From the cell containing the given text, extract its center point as (X, Y) coordinate. 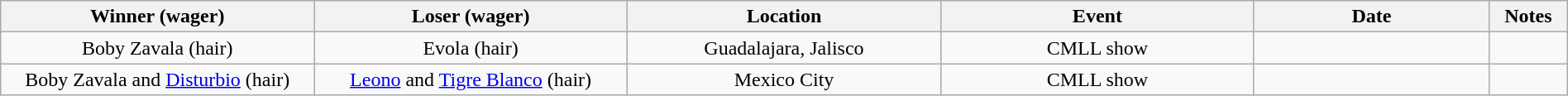
Notes (1528, 17)
Event (1097, 17)
Location (784, 17)
Guadalajara, Jalisco (784, 48)
Date (1371, 17)
Boby Zavala and Disturbio (hair) (157, 79)
Evola (hair) (471, 48)
Leono and Tigre Blanco (hair) (471, 79)
Mexico City (784, 79)
Loser (wager) (471, 17)
Boby Zavala (hair) (157, 48)
Winner (wager) (157, 17)
